From the cell containing the given text, extract its center point as [X, Y] coordinate. 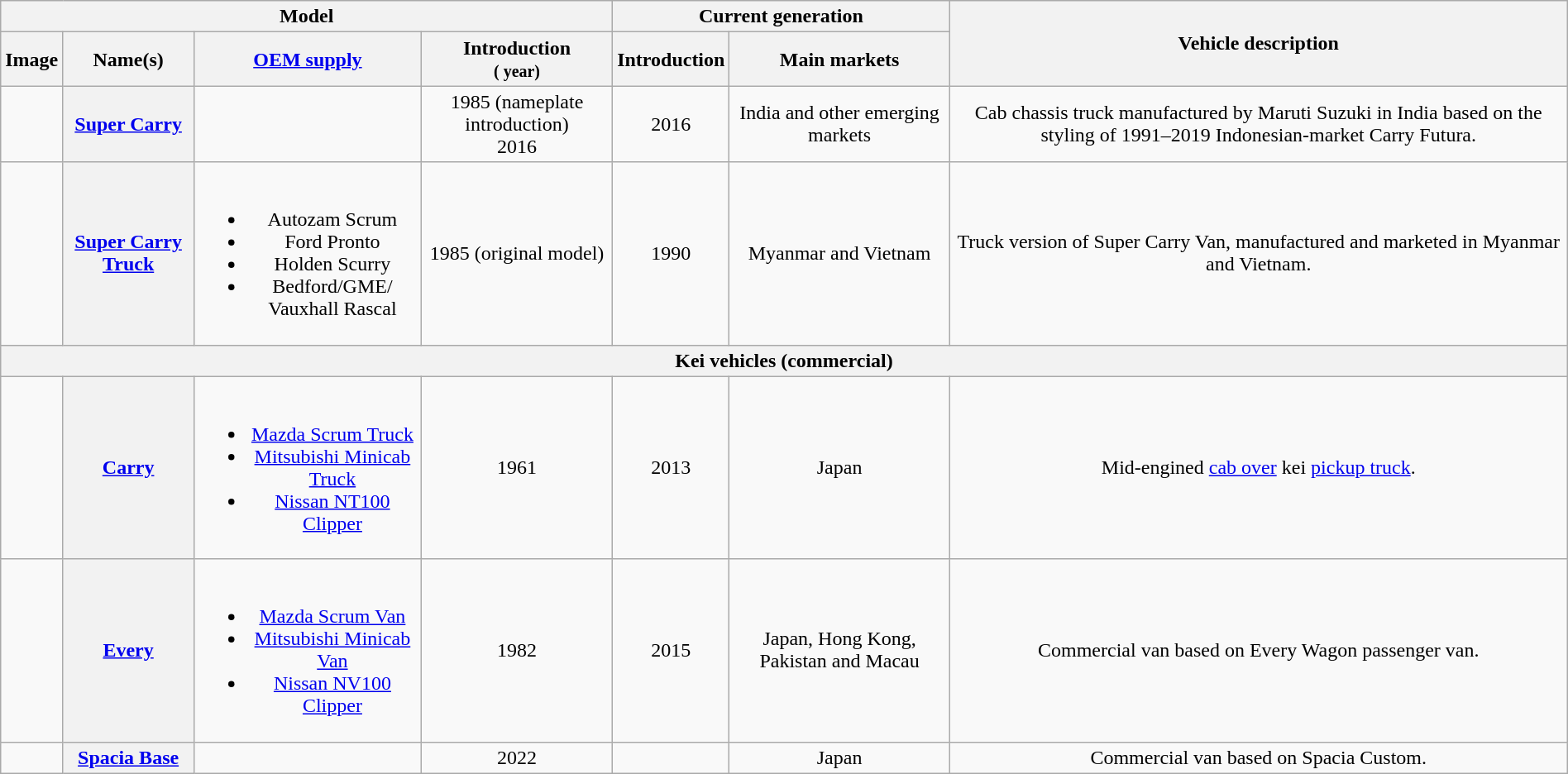
Super Carry [129, 124]
Spacia Base [129, 757]
Commercial van based on Spacia Custom. [1259, 757]
1990 [672, 253]
Model [307, 17]
2022 [516, 757]
Every [129, 650]
Name(s) [129, 60]
1982 [516, 650]
2016 [672, 124]
Mazda Scrum TruckMitsubishi Minicab TruckNissan NT100 Clipper [308, 468]
1985 (original model) [516, 253]
Vehicle description [1259, 43]
OEM supply [308, 60]
Introduction [672, 60]
Kei vehicles (commercial) [784, 361]
2015 [672, 650]
1985 (nameplate introduction)2016 [516, 124]
Myanmar and Vietnam [839, 253]
Cab chassis truck manufactured by Maruti Suzuki in India based on the styling of 1991–2019 Indonesian-market Carry Futura. [1259, 124]
Super Carry Truck [129, 253]
India and other emerging markets [839, 124]
Image [31, 60]
Japan, Hong Kong, Pakistan and Macau [839, 650]
1961 [516, 468]
Mazda Scrum VanMitsubishi Minicab VanNissan NV100 Clipper [308, 650]
Carry [129, 468]
Current generation [782, 17]
Mid-engined cab over kei pickup truck. [1259, 468]
Main markets [839, 60]
Truck version of Super Carry Van, manufactured and marketed in Myanmar and Vietnam. [1259, 253]
2013 [672, 468]
Introduction( year) [516, 60]
Commercial van based on Every Wagon passenger van. [1259, 650]
Autozam ScrumFord ProntoHolden ScurryBedford/GME/Vauxhall Rascal [308, 253]
